Detect which cell encompasses the target text, then output its (X, Y) center coordinate. 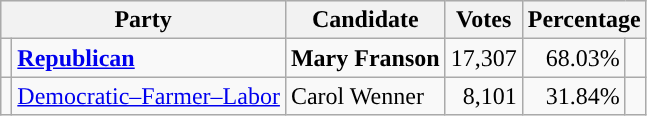
Candidate (365, 20)
Percentage (584, 20)
Votes (484, 20)
31.84% (574, 96)
68.03% (574, 58)
Party (144, 20)
Mary Franson (365, 58)
Carol Wenner (365, 96)
17,307 (484, 58)
Democratic–Farmer–Labor (149, 96)
8,101 (484, 96)
Republican (149, 58)
